Extract the [X, Y] coordinate from the center of the cell holding the provided text.  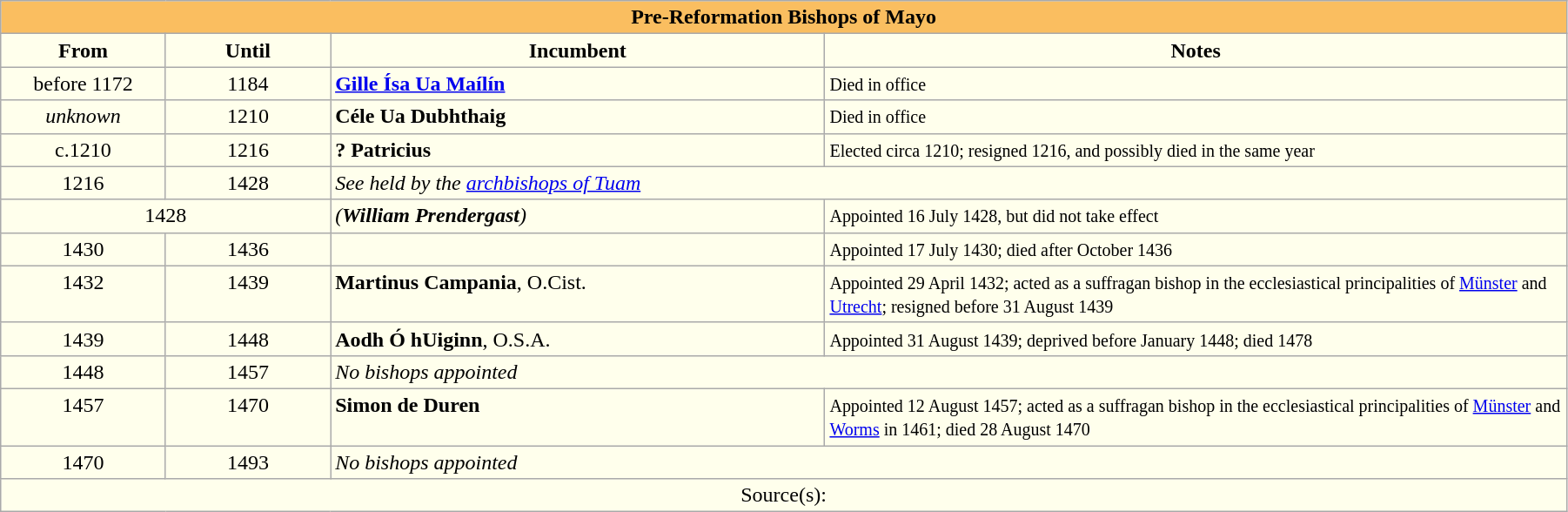
1436 [247, 249]
Gille Ísa Ua Maílín [578, 84]
unknown [84, 117]
Notes [1196, 51]
Incumbent [578, 51]
? Patricius [578, 150]
1210 [247, 117]
1430 [84, 249]
1432 [84, 294]
1493 [247, 462]
Appointed 29 April 1432; acted as a suffragan bishop in the ecclesiastical principalities of Münster and Utrecht; resigned before 31 August 1439 [1196, 294]
Pre-Reformation Bishops of Mayo [784, 17]
Source(s): [784, 495]
Martinus Campania, O.Cist. [578, 294]
Elected circa 1210; resigned 1216, and possibly died in the same year [1196, 150]
before 1172 [84, 84]
(William Prendergast) [578, 216]
Simon de Duren [578, 416]
1184 [247, 84]
Appointed 17 July 1430; died after October 1436 [1196, 249]
Appointed 12 August 1457; acted as a suffragan bishop in the ecclesiastical principalities of Münster and Worms in 1461; died 28 August 1470 [1196, 416]
c.1210 [84, 150]
Appointed 16 July 1428, but did not take effect [1196, 216]
Aodh Ó hUiginn, O.S.A. [578, 339]
See held by the archbishops of Tuam [948, 183]
Until [247, 51]
Céle Ua Dubhthaig [578, 117]
Appointed 31 August 1439; deprived before January 1448; died 1478 [1196, 339]
From [84, 51]
